Pinpoint the cell where the given text exists, returning its [x, y] midpoint coordinate. 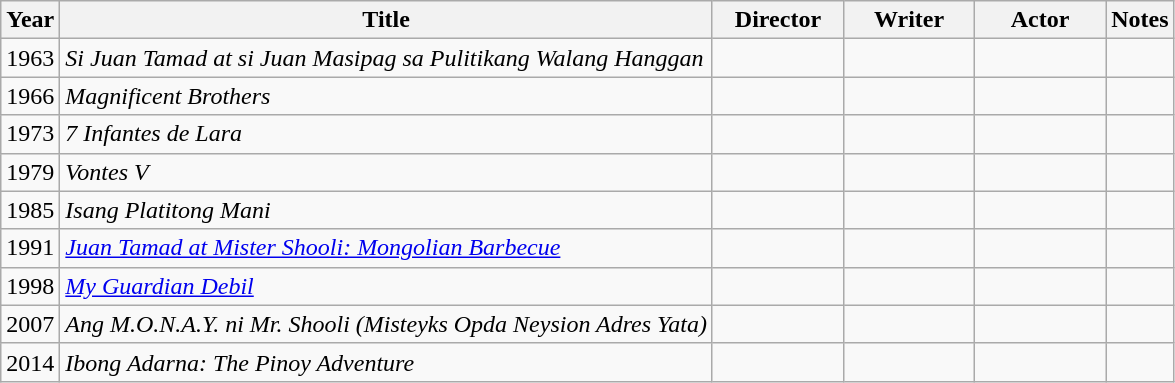
1973 [30, 134]
Ang M.O.N.A.Y. ni Mr. Shooli (Misteyks Opda Neysion Adres Yata) [386, 324]
Vontes V [386, 172]
Actor [1040, 20]
Director [778, 20]
7 Infantes de Lara [386, 134]
1966 [30, 96]
Magnificent Brothers [386, 96]
Ibong Adarna: The Pinoy Adventure [386, 362]
Si Juan Tamad at si Juan Masipag sa Pulitikang Walang Hanggan [386, 58]
Notes [1140, 20]
Isang Platitong Mani [386, 210]
Juan Tamad at Mister Shooli: Mongolian Barbecue [386, 248]
2014 [30, 362]
1991 [30, 248]
1979 [30, 172]
Year [30, 20]
1985 [30, 210]
1963 [30, 58]
My Guardian Debil [386, 286]
1998 [30, 286]
2007 [30, 324]
Title [386, 20]
Writer [908, 20]
